Capture the cell that displays the provided text and extract its (x, y) central coordinate. 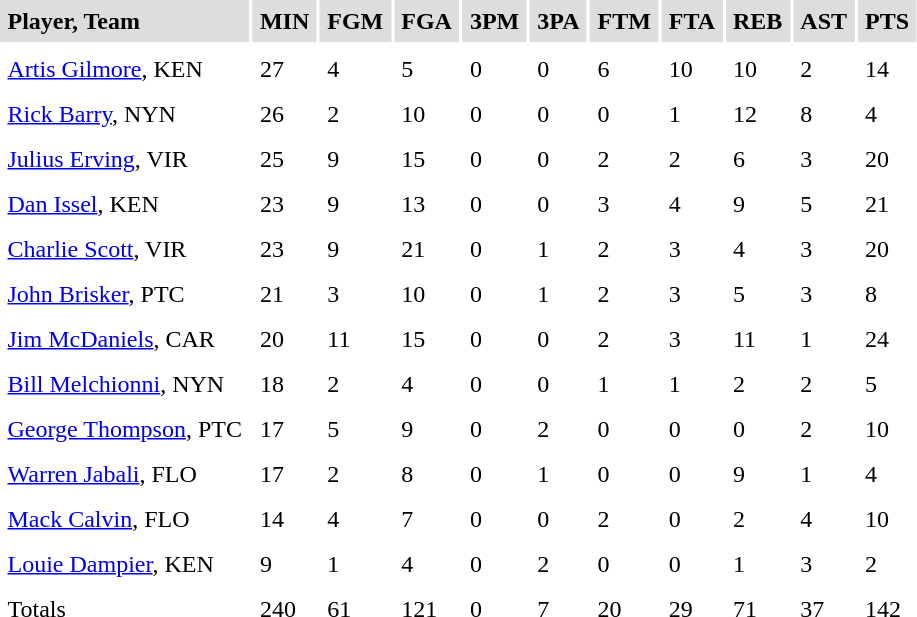
27 (284, 69)
7 (427, 519)
REB (758, 21)
25 (284, 159)
26 (284, 114)
3PA (558, 21)
24 (888, 339)
PTS (888, 21)
18 (284, 384)
Julius Erving, VIR (124, 159)
3PM (494, 21)
FTA (692, 21)
Player, Team (124, 21)
Charlie Scott, VIR (124, 249)
13 (427, 204)
Jim McDaniels, CAR (124, 339)
Mack Calvin, FLO (124, 519)
George Thompson, PTC (124, 429)
12 (758, 114)
MIN (284, 21)
Louie Dampier, KEN (124, 564)
FTM (624, 21)
FGA (427, 21)
Artis Gilmore, KEN (124, 69)
Rick Barry, NYN (124, 114)
Dan Issel, KEN (124, 204)
AST (824, 21)
Bill Melchionni, NYN (124, 384)
Warren Jabali, FLO (124, 474)
FGM (356, 21)
John Brisker, PTC (124, 294)
